Pinpoint the cell where the given text exists, returning its (x, y) midpoint coordinate. 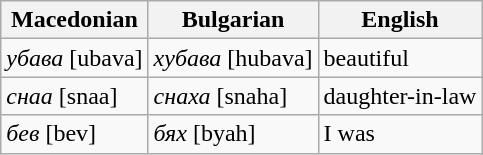
бев [bev] (74, 134)
beautiful (400, 58)
снаха [snaha] (233, 96)
бях [byah] (233, 134)
убава [ubava] (74, 58)
I was (400, 134)
English (400, 20)
хубава [hubava] (233, 58)
снаа [snaa] (74, 96)
Bulgarian (233, 20)
Macedonian (74, 20)
daughter-in-law (400, 96)
